Pinpoint the cell where the given text exists, returning its (X, Y) midpoint coordinate. 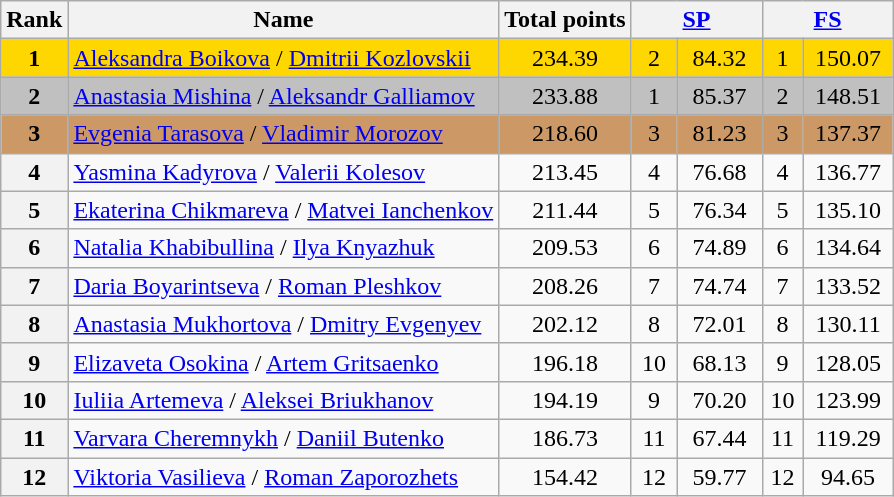
196.18 (565, 362)
Anastasia Mukhortova / Dmitry Evgenyev (284, 324)
FS (828, 20)
72.01 (720, 324)
148.51 (848, 96)
136.77 (848, 172)
74.89 (720, 248)
76.68 (720, 172)
218.60 (565, 134)
213.45 (565, 172)
234.39 (565, 58)
Iuliia Artemeva / Aleksei Briukhanov (284, 400)
130.11 (848, 324)
76.34 (720, 210)
Viktoria Vasilieva / Roman Zaporozhets (284, 477)
233.88 (565, 96)
Aleksandra Boikova / Dmitrii Kozlovskii (284, 58)
Evgenia Tarasova / Vladimir Morozov (284, 134)
137.37 (848, 134)
Natalia Khabibullina / Ilya Knyazhuk (284, 248)
133.52 (848, 286)
84.32 (720, 58)
123.99 (848, 400)
67.44 (720, 438)
Varvara Cheremnykh / Daniil Butenko (284, 438)
94.65 (848, 477)
Rank (34, 20)
Total points (565, 20)
SP (696, 20)
74.74 (720, 286)
150.07 (848, 58)
211.44 (565, 210)
209.53 (565, 248)
186.73 (565, 438)
68.13 (720, 362)
119.29 (848, 438)
Name (284, 20)
135.10 (848, 210)
81.23 (720, 134)
Elizaveta Osokina / Artem Gritsaenko (284, 362)
154.42 (565, 477)
85.37 (720, 96)
134.64 (848, 248)
194.19 (565, 400)
59.77 (720, 477)
Ekaterina Chikmareva / Matvei Ianchenkov (284, 210)
Daria Boyarintseva / Roman Pleshkov (284, 286)
202.12 (565, 324)
Anastasia Mishina / Aleksandr Galliamov (284, 96)
208.26 (565, 286)
70.20 (720, 400)
128.05 (848, 362)
Yasmina Kadyrova / Valerii Kolesov (284, 172)
